Capture the cell that displays the provided text and extract its [x, y] central coordinate. 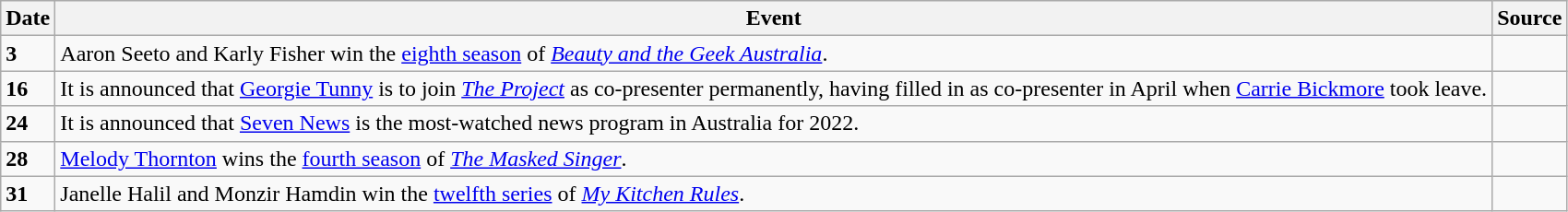
Janelle Halil and Monzir Hamdin win the twelfth series of My Kitchen Rules. [774, 194]
31 [28, 194]
It is announced that Seven News is the most-watched news program in Australia for 2022. [774, 124]
Source [1529, 18]
Event [774, 18]
Date [28, 18]
16 [28, 88]
Melody Thornton wins the fourth season of The Masked Singer. [774, 159]
3 [28, 53]
Aaron Seeto and Karly Fisher win the eighth season of Beauty and the Geek Australia. [774, 53]
28 [28, 159]
24 [28, 124]
